Find where the given text appears and provide that cell's center as [X, Y] coordinate. 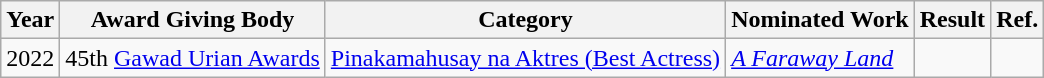
Pinakamahusay na Aktres (Best Actress) [525, 58]
Category [525, 20]
45th Gawad Urian Awards [192, 58]
Award Giving Body [192, 20]
2022 [30, 58]
Ref. [1018, 20]
Nominated Work [820, 20]
Year [30, 20]
Result [952, 20]
A Faraway Land [820, 58]
